Locate the cell with the specified text and output its (x, y) center coordinate. 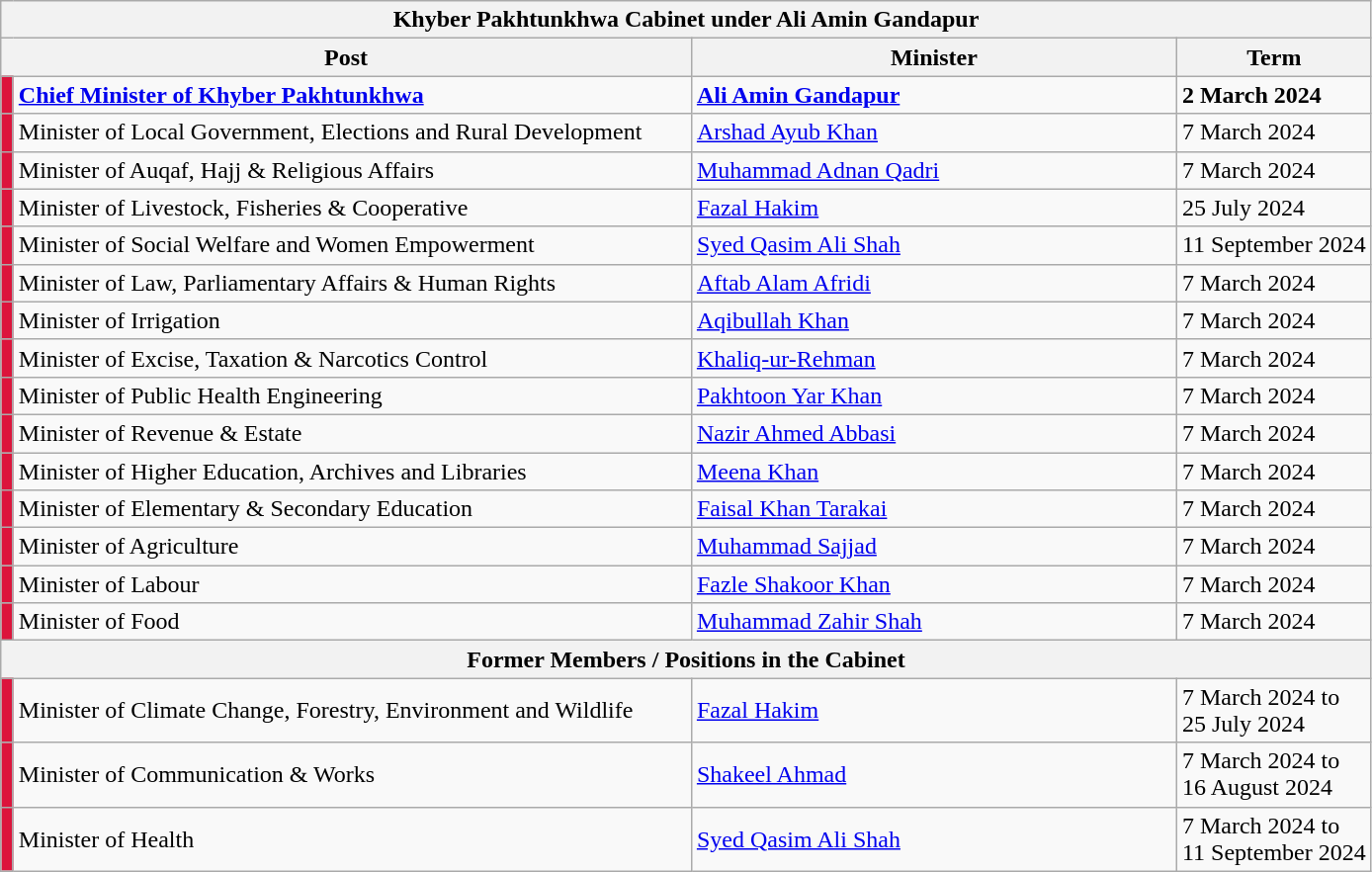
Minister of Communication & Works (352, 775)
7 March 2024 to25 July 2024 (1273, 710)
Shakeel Ahmad (933, 775)
Aqibullah Khan (933, 320)
Minister of Livestock, Fisheries & Cooperative (352, 208)
Former Members / Positions in the Cabinet (686, 659)
Minister of Auqaf, Hajj & Religious Affairs (352, 170)
Minister of Higher Education, Archives and Libraries (352, 472)
Post (346, 57)
Minister of Agriculture (352, 547)
Minister (933, 57)
Minister of Local Government, Elections and Rural Development (352, 132)
Faisal Khan Tarakai (933, 509)
Minister of Social Welfare and Women Empowerment (352, 245)
11 September 2024 (1273, 245)
Minister of Labour (352, 584)
Nazir Ahmed Abbasi (933, 433)
7 March 2024 to11 September 2024 (1273, 838)
Arshad Ayub Khan (933, 132)
Chief Minister of Khyber Pakhtunkhwa (352, 95)
Minister of Law, Parliamentary Affairs & Human Rights (352, 283)
Minister of Elementary & Secondary Education (352, 509)
Term (1273, 57)
Muhammad Zahir Shah (933, 622)
Fazle Shakoor Khan (933, 584)
2 March 2024 (1273, 95)
Pakhtoon Yar Khan (933, 395)
Meena Khan (933, 472)
Minister of Food (352, 622)
Minister of Excise, Taxation & Narcotics Control (352, 358)
Aftab Alam Afridi (933, 283)
Minister of Irrigation (352, 320)
25 July 2024 (1273, 208)
Minister of Health (352, 838)
Khaliq-ur-Rehman (933, 358)
Khyber Pakhtunkhwa Cabinet under Ali Amin Gandapur (686, 20)
Muhammad Adnan Qadri (933, 170)
Minister of Revenue & Estate (352, 433)
Ali Amin Gandapur (933, 95)
Minister of Climate Change, Forestry, Environment and Wildlife (352, 710)
Muhammad Sajjad (933, 547)
7 March 2024 to16 August 2024 (1273, 775)
Minister of Public Health Engineering (352, 395)
